Return [X, Y] of the center of cell containing provided text 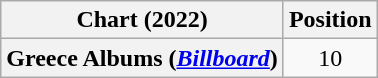
10 [330, 58]
Position [330, 20]
Chart (2022) [142, 20]
Greece Albums (Billboard) [142, 58]
